From the cell containing the given text, extract its center point as [X, Y] coordinate. 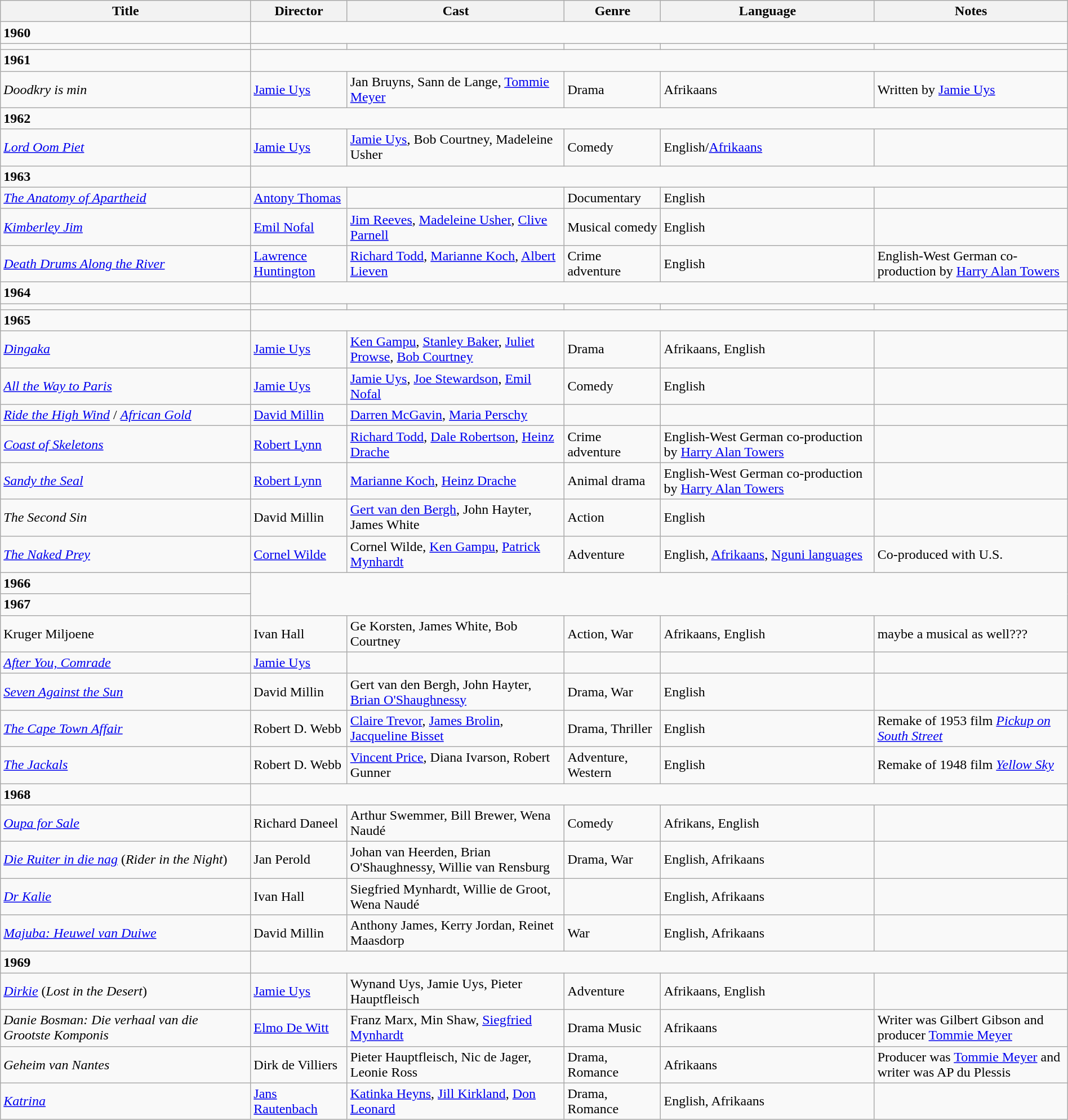
1960 [126, 33]
Kruger Miljoene [126, 633]
War [613, 933]
maybe a musical as well??? [971, 633]
1964 [126, 292]
Ride the High Wind / African Gold [126, 415]
Sandy the Seal [126, 481]
Dr Kalie [126, 897]
Kimberley Jim [126, 226]
Vincent Price, Diana Ivarson, Robert Gunner [456, 765]
Wynand Uys, Jamie Uys, Pieter Hauptfleisch [456, 992]
Franz Marx, Min Shaw, Siegfried Mynhardt [456, 1028]
The Jackals [126, 765]
Adventure, Western [613, 765]
1965 [126, 321]
Afrikans, English [767, 824]
The Anatomy of Apartheid [126, 198]
Claire Trevor, James Brolin, Jacqueline Bisset [456, 728]
Drama, Thriller [613, 728]
Elmo De Witt [299, 1028]
Geheim van Nantes [126, 1065]
Richard Todd, Marianne Koch, Albert Lieven [456, 264]
Language [767, 11]
Jim Reeves, Madeleine Usher, Clive Parnell [456, 226]
After You, Comrade [126, 663]
Pieter Hauptfleisch, Nic de Jager, Leonie Ross [456, 1065]
The Second Sin [126, 517]
Remake of 1953 film Pickup on South Street [971, 728]
English/Afrikaans [767, 148]
Dirk de Villiers [299, 1065]
Gert van den Bergh, John Hayter, James White [456, 517]
Katrina [126, 1101]
Dirkie (Lost in the Desert) [126, 992]
Darren McGavin, Maria Perschy [456, 415]
1967 [126, 605]
Ge Korsten, James White, Bob Courtney [456, 633]
Jan Bruyns, Sann de Lange, Tommie Meyer [456, 89]
The Cape Town Affair [126, 728]
Seven Against the Sun [126, 692]
Coast of Skeletons [126, 444]
Writer was Gilbert Gibson and producer Tommie Meyer [971, 1028]
Siegfried Mynhardt, Willie de Groot, Wena Naudé [456, 897]
Jans Rautenbach [299, 1101]
Musical comedy [613, 226]
Notes [971, 11]
Dingaka [126, 349]
Anthony James, Kerry Jordan, Reinet Maasdorp [456, 933]
Majuba: Heuwel van Duiwe [126, 933]
Oupa for Sale [126, 824]
Lord Oom Piet [126, 148]
English, Afrikaans, Nguni languages [767, 554]
1969 [126, 962]
Drama Music [613, 1028]
Arthur Swemmer, Bill Brewer, Wena Naudé [456, 824]
Die Ruiter in die nag (Rider in the Night) [126, 860]
1968 [126, 794]
Action, War [613, 633]
1962 [126, 118]
Ken Gampu, Stanley Baker, Juliet Prowse, Bob Courtney [456, 349]
Lawrence Huntington [299, 264]
Title [126, 11]
Death Drums Along the River [126, 264]
Doodkry is min [126, 89]
Documentary [613, 198]
Antony Thomas [299, 198]
Genre [613, 11]
Marianne Koch, Heinz Drache [456, 481]
Action [613, 517]
Producer was Tommie Meyer and writer was AP du Plessis [971, 1065]
Animal drama [613, 481]
All the Way to Paris [126, 386]
1963 [126, 176]
1961 [126, 60]
Jamie Uys, Bob Courtney, Madeleine Usher [456, 148]
Remake of 1948 film Yellow Sky [971, 765]
Cornel Wilde, Ken Gampu, Patrick Mynhardt [456, 554]
Richard Daneel [299, 824]
Emil Nofal [299, 226]
Written by Jamie Uys [971, 89]
Katinka Heyns, Jill Kirkland, Don Leonard [456, 1101]
Director [299, 11]
Jan Perold [299, 860]
Gert van den Bergh, John Hayter, Brian O'Shaughnessy [456, 692]
Co-produced with U.S. [971, 554]
Johan van Heerden, Brian O'Shaughnessy, Willie van Rensburg [456, 860]
Jamie Uys, Joe Stewardson, Emil Nofal [456, 386]
Richard Todd, Dale Robertson, Heinz Drache [456, 444]
Cast [456, 11]
The Naked Prey [126, 554]
Danie Bosman: Die verhaal van die Grootste Komponis [126, 1028]
1966 [126, 583]
Cornel Wilde [299, 554]
